Capture the cell that displays the provided text and extract its (X, Y) central coordinate. 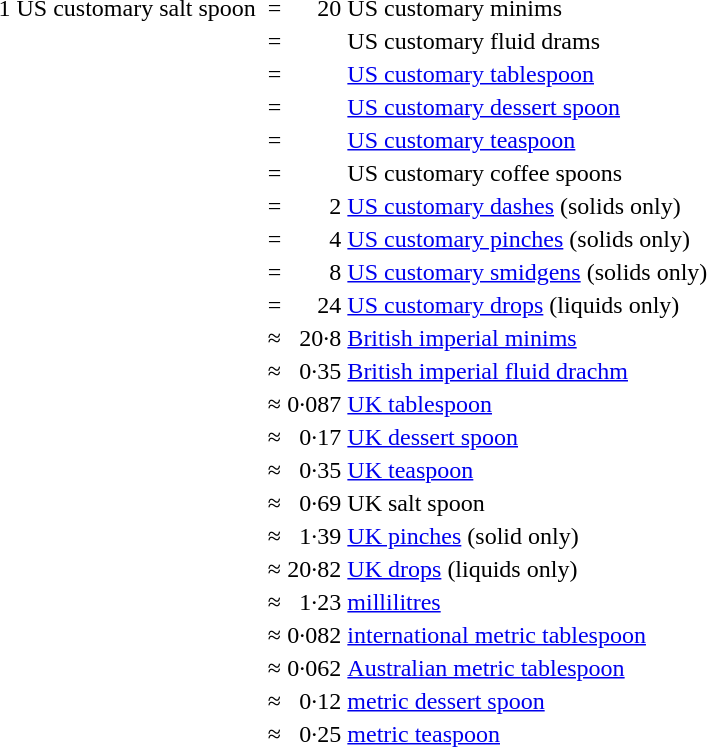
1·23 (314, 602)
1·39 (314, 536)
0·087 (314, 404)
0·12 (314, 701)
0·17 (314, 437)
20·8 (314, 338)
0·69 (314, 503)
0·082 (314, 635)
2 (314, 206)
8 (314, 272)
4 (314, 239)
20·82 (314, 569)
0·062 (314, 668)
24 (314, 305)
